From the cell containing the given text, extract its center point as [x, y] coordinate. 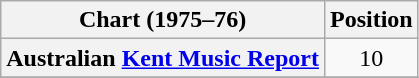
Chart (1975–76) [163, 20]
10 [371, 58]
Australian Kent Music Report [163, 58]
Position [371, 20]
